Identify which cell holds the provided text, then report its (x, y) central coordinate. 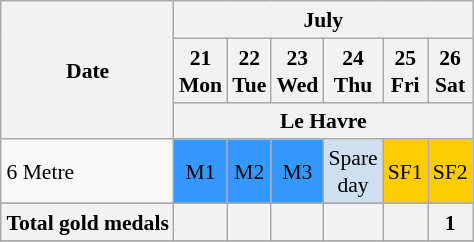
M1 (200, 171)
23Wed (297, 70)
July (324, 20)
Date (87, 70)
1 (450, 222)
6 Metre (87, 171)
24Thu (352, 70)
M2 (249, 171)
Total gold medals (87, 222)
Spareday (352, 171)
21Mon (200, 70)
SF1 (406, 171)
25Fri (406, 70)
22Tue (249, 70)
Le Havre (324, 120)
M3 (297, 171)
26Sat (450, 70)
SF2 (450, 171)
